Extract the (x, y) coordinate from the center of the cell holding the provided text.  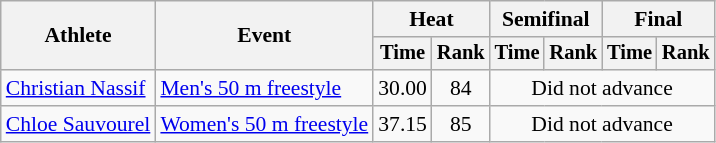
Event (264, 36)
Chloe Sauvourel (78, 124)
30.00 (402, 88)
85 (461, 124)
Final (658, 19)
84 (461, 88)
Women's 50 m freestyle (264, 124)
Heat (431, 19)
Christian Nassif (78, 88)
Men's 50 m freestyle (264, 88)
37.15 (402, 124)
Semifinal (546, 19)
Athlete (78, 36)
